Detect which cell encompasses the target text, then output its (X, Y) center coordinate. 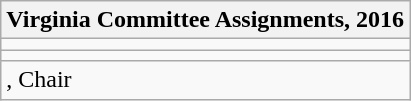
, Chair (206, 80)
Virginia Committee Assignments, 2016 (206, 20)
